Find where the given text appears and provide that cell's center as [x, y] coordinate. 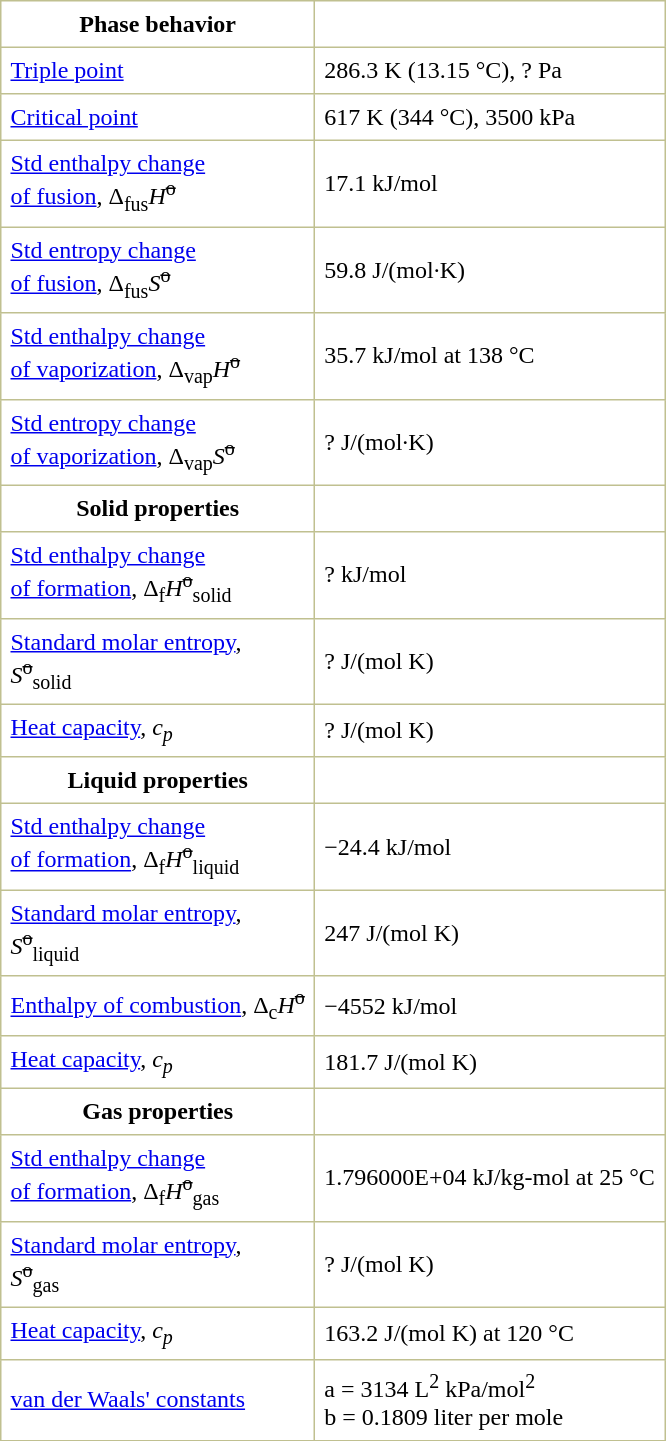
17.1 kJ/mol [490, 183]
181.7 J/(mol K) [490, 1062]
a = 3134 L2 kPa/mol2 b = 0.1809 liter per mole [490, 1400]
Std entropy changeof vaporization, ΔvapSo [158, 442]
1.796000E+04 kJ/kg-mol at 25 °C [490, 1178]
Std enthalpy changeof formation, ΔfHoliquid [158, 847]
Std entropy changeof fusion, ΔfusSo [158, 270]
Standard molar entropy,Sogas [158, 1264]
286.3 K (13.15 °C), ? Pa [490, 70]
Phase behavior [158, 24]
617 K (344 °C), 3500 kPa [490, 117]
Gas properties [158, 1111]
Standard molar entropy,Soliquid [158, 933]
163.2 J/(mol K) at 120 °C [490, 1334]
van der Waals' constants [158, 1400]
59.8 J/(mol·K) [490, 270]
Std enthalpy changeof formation, ΔfHosolid [158, 575]
Triple point [158, 70]
Std enthalpy changeof vaporization, ΔvapHo [158, 356]
35.7 kJ/mol at 138 °C [490, 356]
Critical point [158, 117]
247 J/(mol K) [490, 933]
Liquid properties [158, 780]
Solid properties [158, 508]
Standard molar entropy,Sosolid [158, 661]
Std enthalpy changeof formation, ΔfHogas [158, 1178]
Enthalpy of combustion, ΔcHo [158, 1006]
−4552 kJ/mol [490, 1006]
−24.4 kJ/mol [490, 847]
? J/(mol·K) [490, 442]
? kJ/mol [490, 575]
Std enthalpy changeof fusion, ΔfusHo [158, 183]
